Return the [x, y] coordinate for the center point of the cell that contains the specified text.  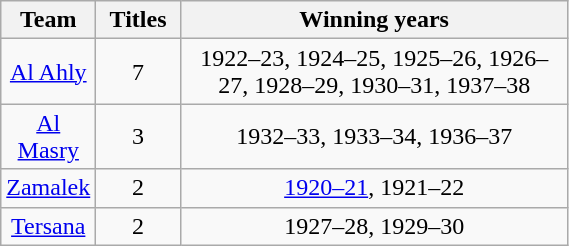
Al Ahly [48, 72]
Tersana [48, 226]
1922–23, 1924–25, 1925–26, 1926–27, 1928–29, 1930–31, 1937–38 [374, 72]
1920–21, 1921–22 [374, 188]
1927–28, 1929–30 [374, 226]
Winning years [374, 20]
1932–33, 1933–34, 1936–37 [374, 136]
Titles [138, 20]
Zamalek [48, 188]
7 [138, 72]
3 [138, 136]
Team [48, 20]
Al Masry [48, 136]
